Scan for the cell matching the given text and deliver its (x, y) coordinate at center. 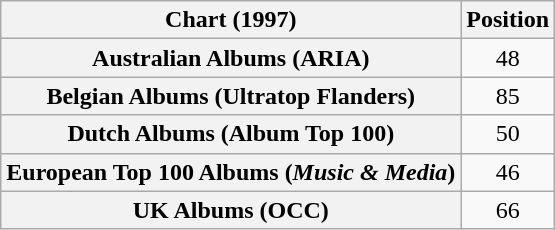
48 (508, 58)
European Top 100 Albums (Music & Media) (231, 172)
Position (508, 20)
66 (508, 210)
Australian Albums (ARIA) (231, 58)
46 (508, 172)
Belgian Albums (Ultratop Flanders) (231, 96)
85 (508, 96)
Chart (1997) (231, 20)
50 (508, 134)
Dutch Albums (Album Top 100) (231, 134)
UK Albums (OCC) (231, 210)
